Provide the [x, y] coordinate of the cell's center where the given text is located.  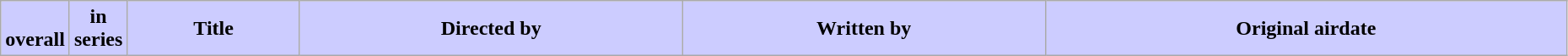
Directed by [491, 29]
Title [214, 29]
inseries [98, 29]
overall [35, 29]
Original airdate [1306, 29]
Written by [864, 29]
